Extract the [x, y] coordinate from the center of the cell holding the provided text.  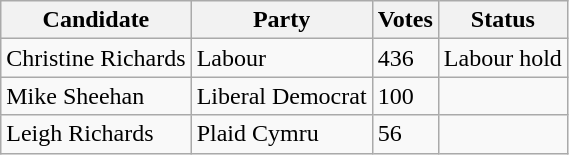
Leigh Richards [96, 134]
Liberal Democrat [282, 96]
100 [405, 96]
436 [405, 58]
Labour hold [502, 58]
Party [282, 20]
Votes [405, 20]
Mike Sheehan [96, 96]
Plaid Cymru [282, 134]
Christine Richards [96, 58]
Status [502, 20]
Candidate [96, 20]
56 [405, 134]
Labour [282, 58]
